Output the (x, y) coordinate of the center of the cell containing the given text.  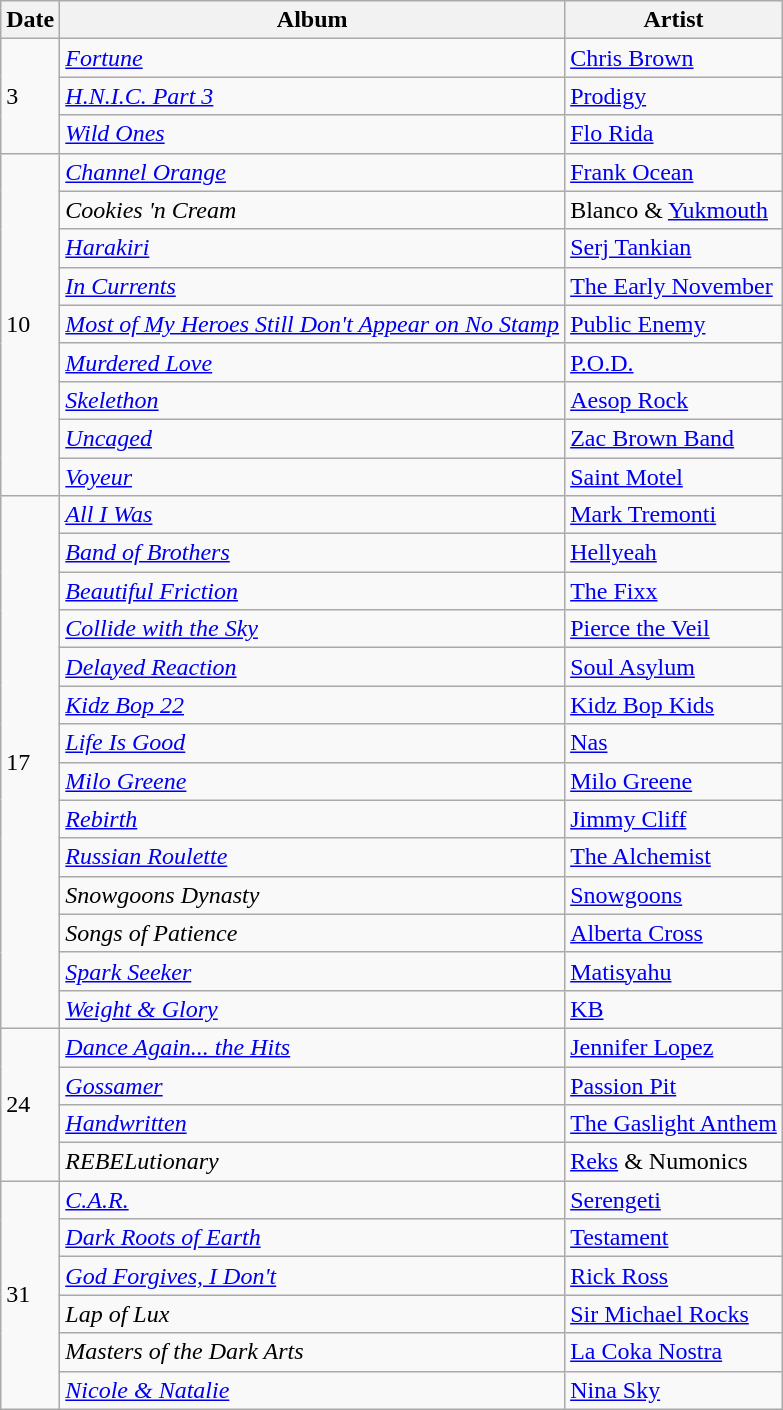
24 (30, 1104)
The Gaslight Anthem (674, 1124)
Reks & Numonics (674, 1162)
Soul Asylum (674, 667)
Testament (674, 1238)
The Alchemist (674, 857)
Voyeur (312, 477)
Beautiful Friction (312, 591)
Sir Michael Rocks (674, 1314)
Dark Roots of Earth (312, 1238)
Chris Brown (674, 58)
3 (30, 96)
Kidz Bop Kids (674, 705)
Jennifer Lopez (674, 1047)
Uncaged (312, 438)
Pierce the Veil (674, 629)
Nina Sky (674, 1390)
God Forgives, I Don't (312, 1276)
Public Enemy (674, 324)
REBELutionary (312, 1162)
Harakiri (312, 248)
Spark Seeker (312, 971)
Wild Ones (312, 134)
Most of My Heroes Still Don't Appear on No Stamp (312, 324)
Mark Tremonti (674, 515)
Masters of the Dark Arts (312, 1352)
Zac Brown Band (674, 438)
Rebirth (312, 819)
Collide with the Sky (312, 629)
Jimmy Cliff (674, 819)
Frank Ocean (674, 172)
All I Was (312, 515)
Songs of Patience (312, 933)
Rick Ross (674, 1276)
Snowgoons Dynasty (312, 895)
Snowgoons (674, 895)
Passion Pit (674, 1085)
Hellyeah (674, 553)
La Coka Nostra (674, 1352)
Gossamer (312, 1085)
Delayed Reaction (312, 667)
Saint Motel (674, 477)
10 (30, 324)
P.O.D. (674, 362)
31 (30, 1295)
Lap of Lux (312, 1314)
Aesop Rock (674, 400)
C.A.R. (312, 1200)
H.N.I.C. Part 3 (312, 96)
Band of Brothers (312, 553)
Fortune (312, 58)
KB (674, 1009)
The Early November (674, 286)
Serj Tankian (674, 248)
Kidz Bop 22 (312, 705)
Matisyahu (674, 971)
Skelethon (312, 400)
Dance Again... the Hits (312, 1047)
Weight & Glory (312, 1009)
Flo Rida (674, 134)
Artist (674, 20)
Nas (674, 743)
Album (312, 20)
Blanco & Yukmouth (674, 210)
Murdered Love (312, 362)
Date (30, 20)
Serengeti (674, 1200)
Russian Roulette (312, 857)
Alberta Cross (674, 933)
Handwritten (312, 1124)
Cookies 'n Cream (312, 210)
In Currents (312, 286)
Life Is Good (312, 743)
17 (30, 762)
Prodigy (674, 96)
The Fixx (674, 591)
Nicole & Natalie (312, 1390)
Channel Orange (312, 172)
